Provide the (x, y) coordinate of the cell's center where the given text is located.  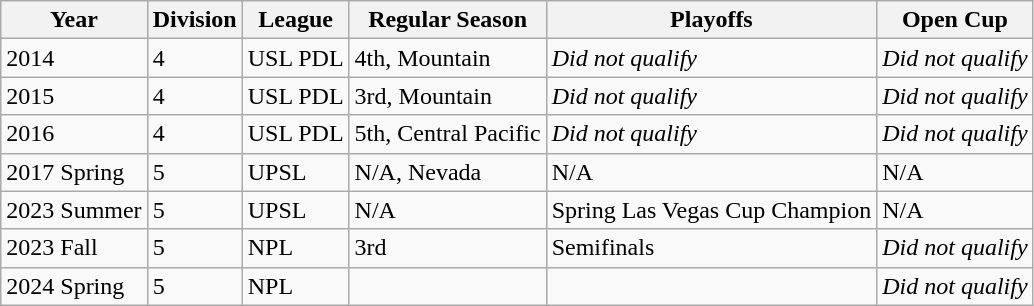
2014 (74, 58)
Spring Las Vegas Cup Champion (712, 210)
Division (194, 20)
4th, Mountain (448, 58)
Open Cup (955, 20)
Semifinals (712, 248)
2024 Spring (74, 286)
3rd, Mountain (448, 96)
N/A, Nevada (448, 172)
2015 (74, 96)
3rd (448, 248)
Regular Season (448, 20)
2023 Summer (74, 210)
5th, Central Pacific (448, 134)
2017 Spring (74, 172)
Year (74, 20)
2016 (74, 134)
League (296, 20)
2023 Fall (74, 248)
Playoffs (712, 20)
